Detect which cell encompasses the target text, then output its (x, y) center coordinate. 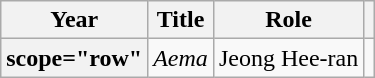
Role (288, 20)
Title (181, 20)
Year (74, 20)
Jeong Hee-ran (288, 58)
scope="row" (74, 58)
Aema (181, 58)
